Search for the cell housing the specified text and yield its [X, Y] center coordinate. 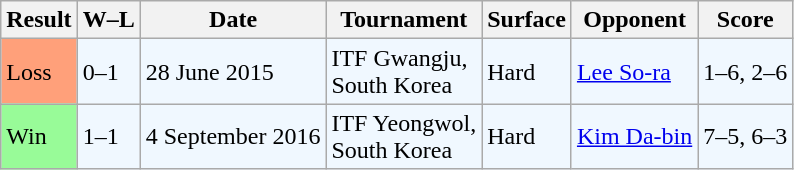
Lee So-ra [634, 72]
Tournament [404, 20]
7–5, 6–3 [746, 136]
W–L [108, 20]
ITF Yeongwol, South Korea [404, 136]
1–6, 2–6 [746, 72]
ITF Gwangju, South Korea [404, 72]
Win [39, 136]
Result [39, 20]
Score [746, 20]
Kim Da-bin [634, 136]
Loss [39, 72]
Opponent [634, 20]
0–1 [108, 72]
Date [233, 20]
28 June 2015 [233, 72]
4 September 2016 [233, 136]
Surface [527, 20]
1–1 [108, 136]
